Output the [x, y] coordinate of the center of the cell containing the given text.  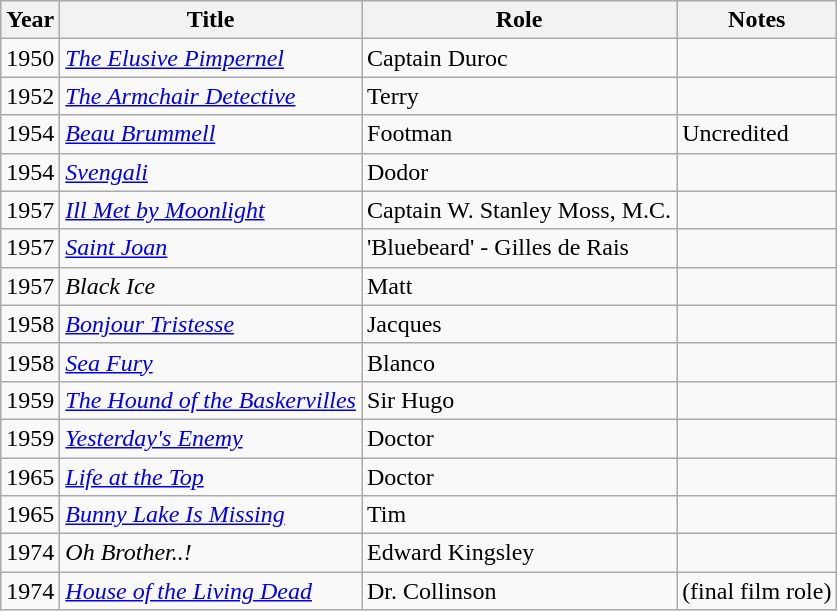
Dodor [520, 172]
Saint Joan [211, 248]
Notes [757, 20]
Edward Kingsley [520, 553]
Year [30, 20]
Svengali [211, 172]
Beau Brummell [211, 134]
Tim [520, 515]
Dr. Collinson [520, 591]
The Elusive Pimpernel [211, 58]
Bonjour Tristesse [211, 324]
Terry [520, 96]
1950 [30, 58]
Blanco [520, 362]
Title [211, 20]
Sir Hugo [520, 400]
Ill Met by Moonlight [211, 210]
The Hound of the Baskervilles [211, 400]
Life at the Top [211, 477]
Oh Brother..! [211, 553]
Black Ice [211, 286]
Sea Fury [211, 362]
Yesterday's Enemy [211, 438]
(final film role) [757, 591]
Uncredited [757, 134]
Jacques [520, 324]
House of the Living Dead [211, 591]
Role [520, 20]
Captain Duroc [520, 58]
The Armchair Detective [211, 96]
Footman [520, 134]
Captain W. Stanley Moss, M.C. [520, 210]
'Bluebeard' - Gilles de Rais [520, 248]
Matt [520, 286]
Bunny Lake Is Missing [211, 515]
1952 [30, 96]
